From the cell containing the given text, extract its center point as (X, Y) coordinate. 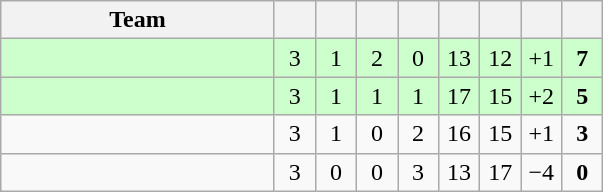
16 (460, 134)
−4 (542, 172)
7 (582, 58)
12 (500, 58)
Team (138, 20)
+2 (542, 96)
5 (582, 96)
